Provide the (x, y) coordinate of the cell's center where the given text is located.  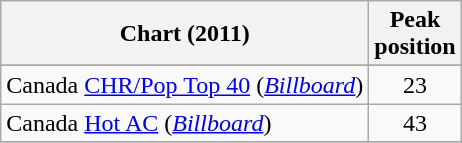
Canada Hot AC (Billboard) (185, 123)
Peakposition (415, 34)
Canada CHR/Pop Top 40 (Billboard) (185, 85)
23 (415, 85)
43 (415, 123)
Chart (2011) (185, 34)
